Detect which cell encompasses the target text, then output its [X, Y] center coordinate. 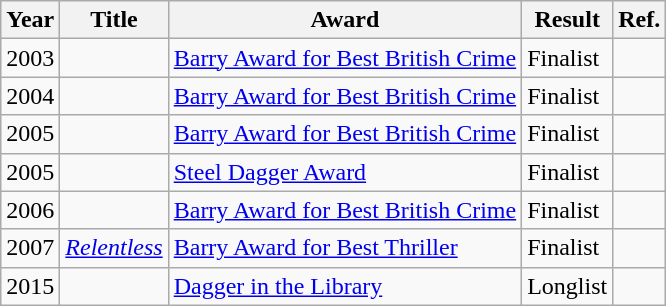
Barry Award for Best Thriller [344, 248]
Ref. [640, 20]
Result [568, 20]
2006 [30, 210]
2007 [30, 248]
Award [344, 20]
Relentless [114, 248]
Dagger in the Library [344, 286]
Year [30, 20]
Longlist [568, 286]
2004 [30, 96]
2003 [30, 58]
2015 [30, 286]
Title [114, 20]
Steel Dagger Award [344, 172]
